Capture the cell that displays the provided text and extract its (X, Y) central coordinate. 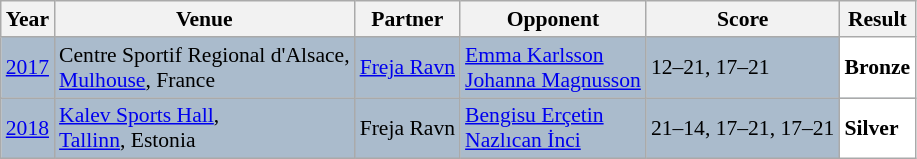
Kalev Sports Hall,Tallinn, Estonia (204, 128)
2017 (28, 68)
Bengisu Erçetin Nazlıcan İnci (553, 128)
12–21, 17–21 (743, 68)
Opponent (553, 19)
Bronze (877, 68)
Silver (877, 128)
Partner (408, 19)
Score (743, 19)
Venue (204, 19)
21–14, 17–21, 17–21 (743, 128)
2018 (28, 128)
Centre Sportif Regional d'Alsace,Mulhouse, France (204, 68)
Emma Karlsson Johanna Magnusson (553, 68)
Year (28, 19)
Result (877, 19)
